Determine the [X, Y] coordinate at the center of the cell enclosing the given text.  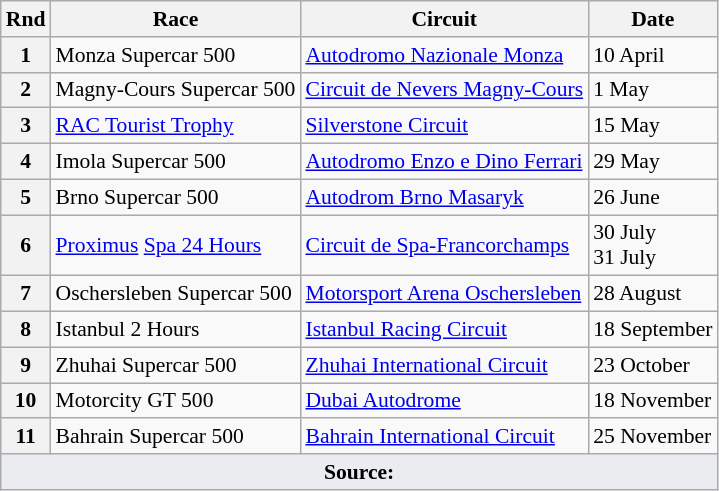
Bahrain International Circuit [444, 437]
1 May [652, 90]
Circuit de Nevers Magny-Cours [444, 90]
18 November [652, 401]
3 [26, 126]
Magny-Cours Supercar 500 [175, 90]
Motorcity GT 500 [175, 401]
10 April [652, 55]
2 [26, 90]
Autodromo Nazionale Monza [444, 55]
29 May [652, 162]
26 June [652, 197]
Zhuhai Supercar 500 [175, 365]
Circuit [444, 19]
4 [26, 162]
Zhuhai International Circuit [444, 365]
Rnd [26, 19]
7 [26, 294]
Bahrain Supercar 500 [175, 437]
Monza Supercar 500 [175, 55]
23 October [652, 365]
Race [175, 19]
28 August [652, 294]
Date [652, 19]
25 November [652, 437]
Imola Supercar 500 [175, 162]
Source: [360, 472]
11 [26, 437]
Circuit de Spa-Francorchamps [444, 246]
1 [26, 55]
Oschersleben Supercar 500 [175, 294]
Proximus Spa 24 Hours [175, 246]
6 [26, 246]
15 May [652, 126]
Autodromo Enzo e Dino Ferrari [444, 162]
Brno Supercar 500 [175, 197]
10 [26, 401]
Dubai Autodrome [444, 401]
8 [26, 330]
5 [26, 197]
30 July31 July [652, 246]
RAC Tourist Trophy [175, 126]
Motorsport Arena Oschersleben [444, 294]
Autodrom Brno Masaryk [444, 197]
9 [26, 365]
Silverstone Circuit [444, 126]
Istanbul Racing Circuit [444, 330]
Istanbul 2 Hours [175, 330]
18 September [652, 330]
